Scan for the cell matching the given text and deliver its [X, Y] coordinate at center. 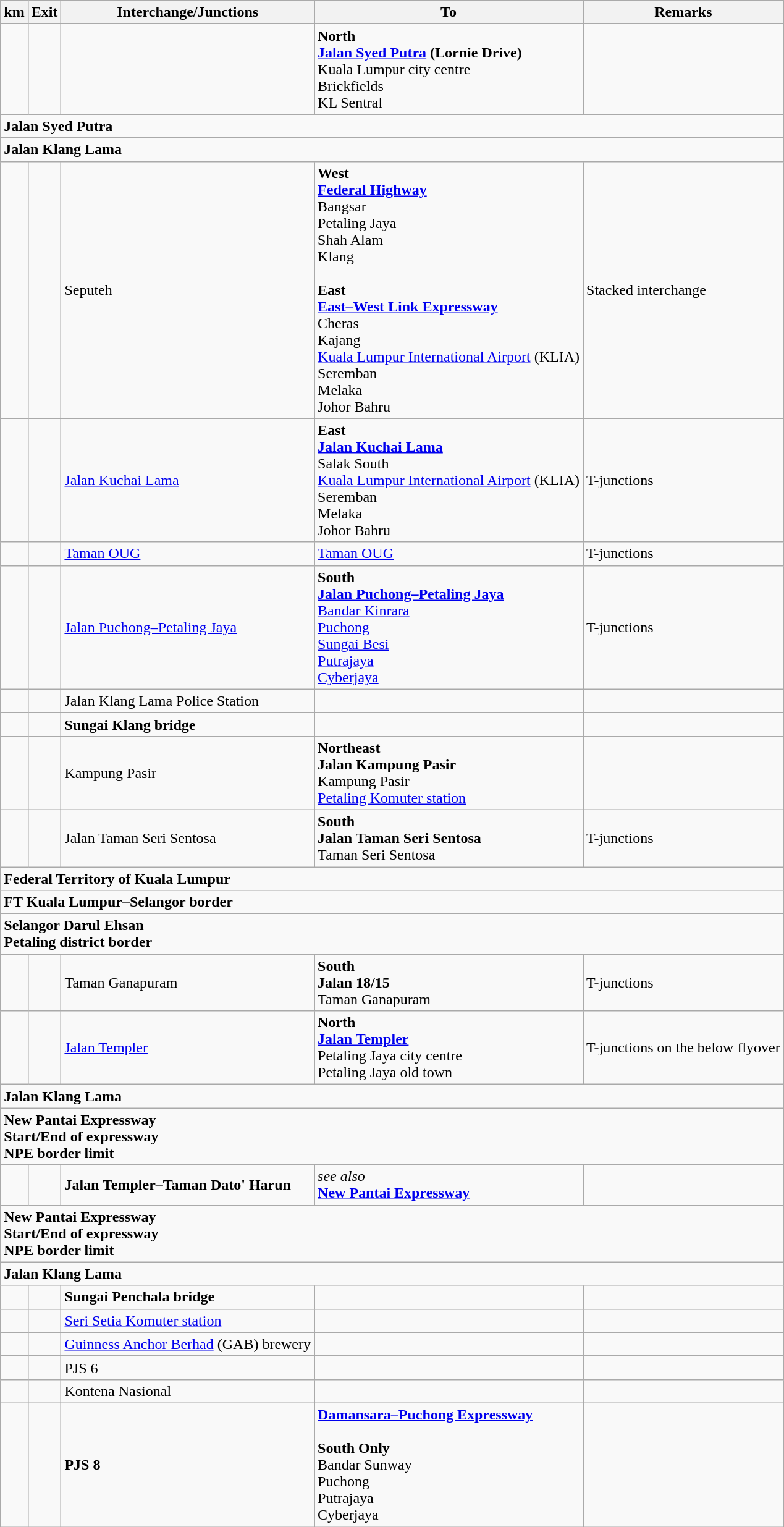
Stacked interchange [683, 290]
SouthJalan Taman Seri SentosaTaman Seri Sentosa [449, 838]
Jalan Templer–Taman Dato' Harun [188, 1185]
Seputeh [188, 290]
Jalan Syed Putra [392, 126]
km [14, 12]
SouthJalan 18/15Taman Ganapuram [449, 983]
T-junctions on the below flyover [683, 1048]
Jalan Klang Lama Police Station [188, 701]
NorthJalan TemplerPetaling Jaya city centrePetaling Jaya old town [449, 1048]
Jalan Puchong–Petaling Jaya [188, 627]
To [449, 12]
Federal Territory of Kuala Lumpur [392, 878]
FT Kuala Lumpur–Selangor border [392, 902]
North Jalan Syed Putra (Lornie Drive)Kuala Lumpur city centreBrickfieldsKL Sentral [449, 69]
Kontena Nasional [188, 1391]
Kampung Pasir [188, 772]
South Jalan Puchong–Petaling JayaBandar KinraraPuchong Sungai Besi Putrajaya Cyberjaya [449, 627]
Jalan Templer [188, 1048]
Guinness Anchor Berhad (GAB) brewery [188, 1344]
Taman Ganapuram [188, 983]
Sungai Klang bridge [188, 724]
Remarks [683, 12]
NortheastJalan Kampung PasirKampung Pasir Petaling Komuter station [449, 772]
Sungai Penchala bridge [188, 1297]
Jalan Taman Seri Sentosa [188, 838]
see also New Pantai Expressway [449, 1185]
Jalan Kuchai Lama [188, 480]
Seri Setia Komuter station [188, 1321]
EastJalan Kuchai LamaSalak South Kuala Lumpur International Airport (KLIA) Seremban Melaka Johor Bahru [449, 480]
Interchange/Junctions [188, 12]
PJS 6 [188, 1368]
Exit [44, 12]
PJS 8 [188, 1465]
Selangor Darul EhsanPetaling district border [392, 934]
Damansara–Puchong ExpresswaySouth OnlyBandar SunwayPuchongPutrajayaCyberjaya [449, 1465]
